Capture the cell that displays the provided text and extract its (X, Y) central coordinate. 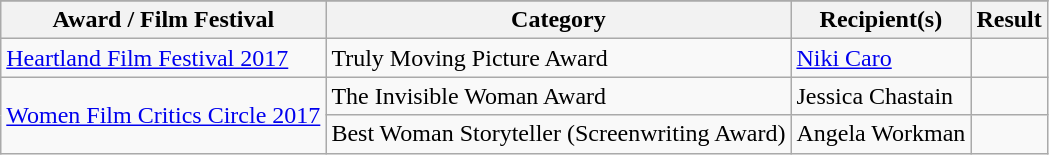
Award / Film Festival (164, 20)
Niki Caro (881, 58)
Heartland Film Festival 2017 (164, 58)
The Invisible Woman Award (558, 96)
Truly Moving Picture Award (558, 58)
Result (1009, 20)
Angela Workman (881, 134)
Category (558, 20)
Recipient(s) (881, 20)
Best Woman Storyteller (Screenwriting Award) (558, 134)
Women Film Critics Circle 2017 (164, 115)
Jessica Chastain (881, 96)
